Search for the cell housing the specified text and yield its [x, y] center coordinate. 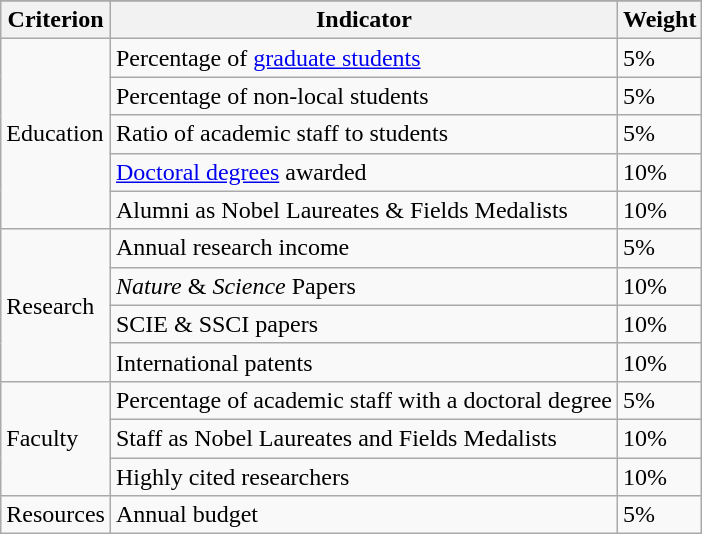
Ratio of academic staff to students [364, 134]
Percentage of graduate students [364, 58]
Staff as Nobel Laureates and Fields Medalists [364, 438]
Criterion [56, 20]
International patents [364, 362]
Education [56, 134]
Indicator [364, 20]
Faculty [56, 438]
Nature & Science Papers [364, 286]
Percentage of academic staff with a doctoral degree [364, 400]
Research [56, 305]
Alumni as Nobel Laureates & Fields Medalists [364, 210]
Percentage of non-local students [364, 96]
Annual research income [364, 248]
Highly cited researchers [364, 477]
Resources [56, 515]
Annual budget [364, 515]
SCIE & SSCI papers [364, 324]
Doctoral degrees awarded [364, 172]
Weight [660, 20]
